Determine the (x, y) coordinate at the center of the cell enclosing the given text.  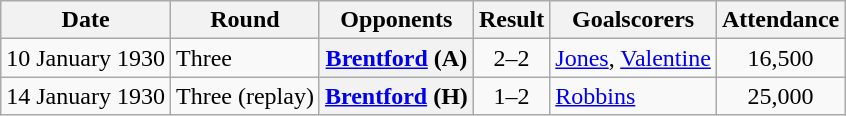
Opponents (396, 20)
Goalscorers (634, 20)
Date (86, 20)
Brentford (A) (396, 58)
10 January 1930 (86, 58)
Brentford (H) (396, 96)
Robbins (634, 96)
Attendance (780, 20)
Round (244, 20)
1–2 (511, 96)
14 January 1930 (86, 96)
2–2 (511, 58)
Three (244, 58)
Jones, Valentine (634, 58)
Three (replay) (244, 96)
Result (511, 20)
25,000 (780, 96)
16,500 (780, 58)
